Identify which cell holds the provided text, then report its (x, y) central coordinate. 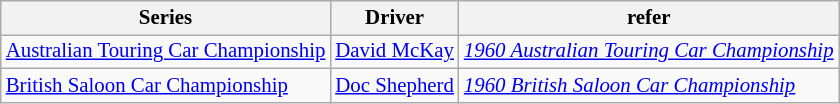
British Saloon Car Championship (166, 85)
1960 British Saloon Car Championship (649, 85)
Doc Shepherd (394, 85)
Driver (394, 18)
Series (166, 18)
refer (649, 18)
David McKay (394, 51)
1960 Australian Touring Car Championship (649, 51)
Australian Touring Car Championship (166, 51)
